Capture the cell that displays the provided text and extract its [X, Y] central coordinate. 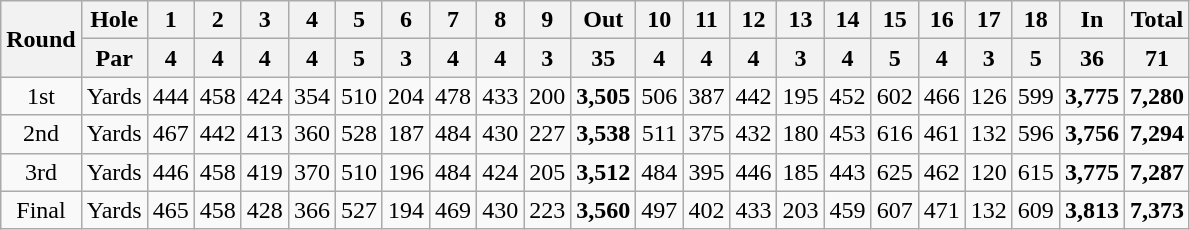
354 [312, 96]
187 [406, 134]
185 [800, 172]
360 [312, 134]
3,538 [604, 134]
17 [988, 20]
120 [988, 172]
205 [548, 172]
195 [800, 96]
11 [706, 20]
10 [660, 20]
497 [660, 210]
16 [942, 20]
1 [170, 20]
465 [170, 210]
18 [1036, 20]
3rd [41, 172]
180 [800, 134]
395 [706, 172]
469 [454, 210]
3,505 [604, 96]
432 [754, 134]
511 [660, 134]
7,280 [1156, 96]
370 [312, 172]
478 [454, 96]
Hole [114, 20]
194 [406, 210]
375 [706, 134]
In [1092, 20]
2nd [41, 134]
452 [848, 96]
7,287 [1156, 172]
Total [1156, 20]
466 [942, 96]
3,813 [1092, 210]
413 [264, 134]
14 [848, 20]
126 [988, 96]
196 [406, 172]
387 [706, 96]
12 [754, 20]
8 [500, 20]
Final [41, 210]
3,756 [1092, 134]
Round [41, 39]
428 [264, 210]
200 [548, 96]
443 [848, 172]
7 [454, 20]
1st [41, 96]
453 [848, 134]
Par [114, 58]
615 [1036, 172]
203 [800, 210]
527 [358, 210]
444 [170, 96]
3,512 [604, 172]
2 [218, 20]
625 [894, 172]
204 [406, 96]
3,560 [604, 210]
35 [604, 58]
602 [894, 96]
71 [1156, 58]
467 [170, 134]
15 [894, 20]
13 [800, 20]
419 [264, 172]
528 [358, 134]
366 [312, 210]
7,294 [1156, 134]
Out [604, 20]
506 [660, 96]
7,373 [1156, 210]
471 [942, 210]
402 [706, 210]
596 [1036, 134]
227 [548, 134]
616 [894, 134]
599 [1036, 96]
9 [548, 20]
461 [942, 134]
223 [548, 210]
609 [1036, 210]
462 [942, 172]
6 [406, 20]
607 [894, 210]
459 [848, 210]
36 [1092, 58]
